Pinpoint the cell where the given text exists, returning its [x, y] midpoint coordinate. 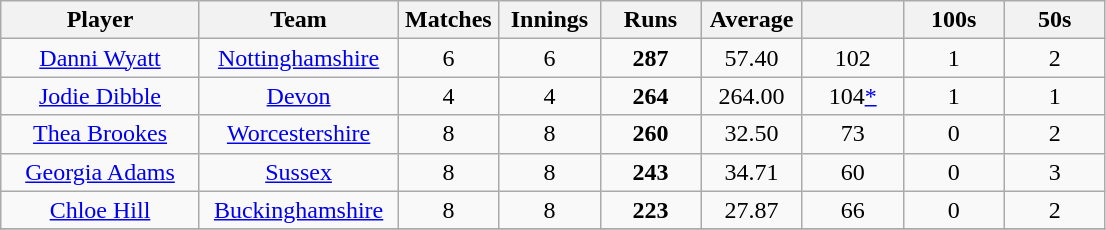
100s [954, 20]
260 [650, 134]
Devon [298, 96]
264 [650, 96]
34.71 [752, 172]
Innings [550, 20]
Buckinghamshire [298, 210]
Georgia Adams [100, 172]
223 [650, 210]
287 [650, 58]
66 [852, 210]
27.87 [752, 210]
Sussex [298, 172]
57.40 [752, 58]
73 [852, 134]
243 [650, 172]
Matches [448, 20]
Runs [650, 20]
Average [752, 20]
50s [1054, 20]
3 [1054, 172]
Worcestershire [298, 134]
102 [852, 58]
Team [298, 20]
264.00 [752, 96]
104* [852, 96]
Thea Brookes [100, 134]
Danni Wyatt [100, 58]
Nottinghamshire [298, 58]
Player [100, 20]
32.50 [752, 134]
60 [852, 172]
Chloe Hill [100, 210]
Jodie Dibble [100, 96]
